Capture the cell that displays the provided text and extract its [X, Y] central coordinate. 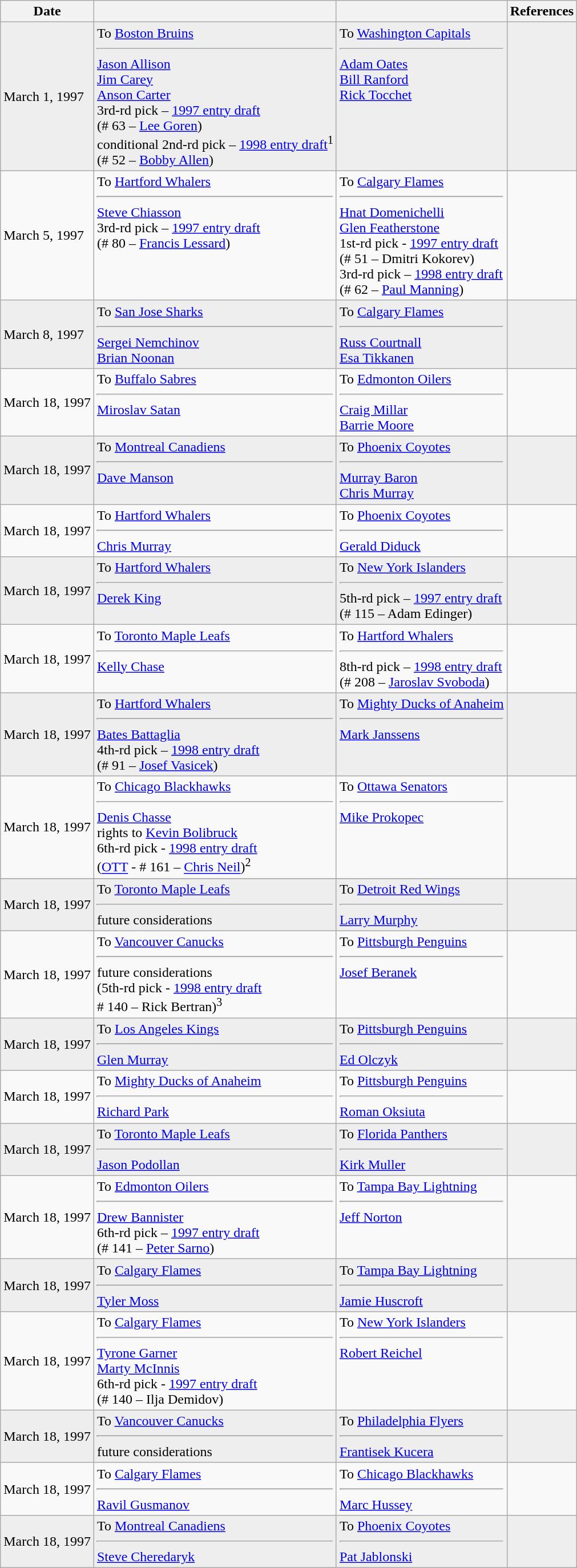
To Toronto Maple LeafsJason Podollan [215, 1149]
To Los Angeles KingsGlen Murray [215, 1044]
To Vancouver Canucksfuture considerations(5th-rd pick - 1998 entry draft# 140 – Rick Bertran)3 [215, 975]
To Ottawa SenatorsMike Prokopec [421, 827]
March 8, 1997 [47, 334]
To Hartford Whalers8th-rd pick – 1998 entry draft(# 208 – Jaroslav Svoboda) [421, 658]
To Tampa Bay LightningJamie Huscroft [421, 1285]
To Edmonton OilersDrew Bannister6th-rd pick – 1997 entry draft(# 141 – Peter Sarno) [215, 1217]
To San Jose SharksSergei NemchinovBrian Noonan [215, 334]
March 1, 1997 [47, 97]
To Phoenix CoyotesGerald Diduck [421, 531]
To Hartford WhalersDerek King [215, 591]
To Vancouver Canucksfuture considerations [215, 1436]
To Toronto Maple Leafsfuture considerations [215, 904]
References [542, 11]
To Calgary FlamesTyler Moss [215, 1285]
To Pittsburgh PenguinsJosef Beranek [421, 975]
To Calgary FlamesTyrone GarnerMarty McInnis6th-rd pick - 1997 entry draft(# 140 – Ilja Demidov) [215, 1360]
To Edmonton OilersCraig MillarBarrie Moore [421, 402]
To Florida PanthersKirk Muller [421, 1149]
To New York IslandersRobert Reichel [421, 1360]
To Buffalo SabresMiroslav Satan [215, 402]
To Mighty Ducks of AnaheimMark Janssens [421, 734]
To Montreal CanadiensSteve Cheredaryk [215, 1542]
To Montreal CanadiensDave Manson [215, 470]
To Pittsburgh PenguinsEd Olczyk [421, 1044]
To Chicago BlackhawksDenis Chasserights to Kevin Bolibruck6th-rd pick - 1998 entry draft(OTT - # 161 – Chris Neil)2 [215, 827]
To Mighty Ducks of AnaheimRichard Park [215, 1097]
To Toronto Maple LeafsKelly Chase [215, 658]
To Calgary FlamesRuss CourtnallEsa Tikkanen [421, 334]
To Hartford WhalersSteve Chiasson3rd-rd pick – 1997 entry draft(# 80 – Francis Lessard) [215, 235]
To Pittsburgh PenguinsRoman Oksiuta [421, 1097]
To Hartford WhalersBates Battaglia4th-rd pick – 1998 entry draft(# 91 – Josef Vasicek) [215, 734]
To Phoenix CoyotesPat Jablonski [421, 1542]
To Philadelphia FlyersFrantisek Kucera [421, 1436]
To Detroit Red WingsLarry Murphy [421, 904]
March 5, 1997 [47, 235]
To Phoenix CoyotesMurray BaronChris Murray [421, 470]
To Calgary FlamesRavil Gusmanov [215, 1489]
To New York Islanders5th-rd pick – 1997 entry draft(# 115 – Adam Edinger) [421, 591]
To Hartford WhalersChris Murray [215, 531]
Date [47, 11]
To Tampa Bay LightningJeff Norton [421, 1217]
To Chicago BlackhawksMarc Hussey [421, 1489]
To Washington CapitalsAdam OatesBill RanfordRick Tocchet [421, 97]
